Provide the [X, Y] coordinate of the cell's center where the given text is located.  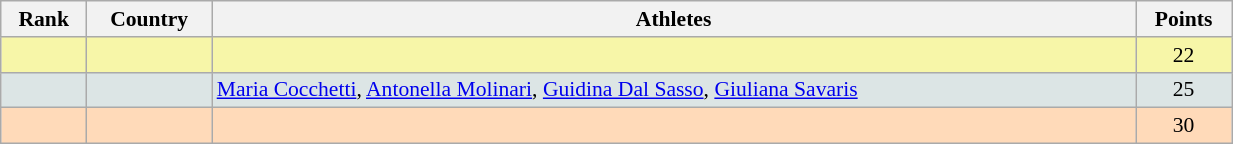
Athletes [674, 19]
25 [1184, 90]
30 [1184, 126]
Country [150, 19]
Points [1184, 19]
Maria Cocchetti, Antonella Molinari, Guidina Dal Sasso, Giuliana Savaris [674, 90]
22 [1184, 55]
Rank [44, 19]
